Scan for the cell matching the given text and deliver its [x, y] coordinate at center. 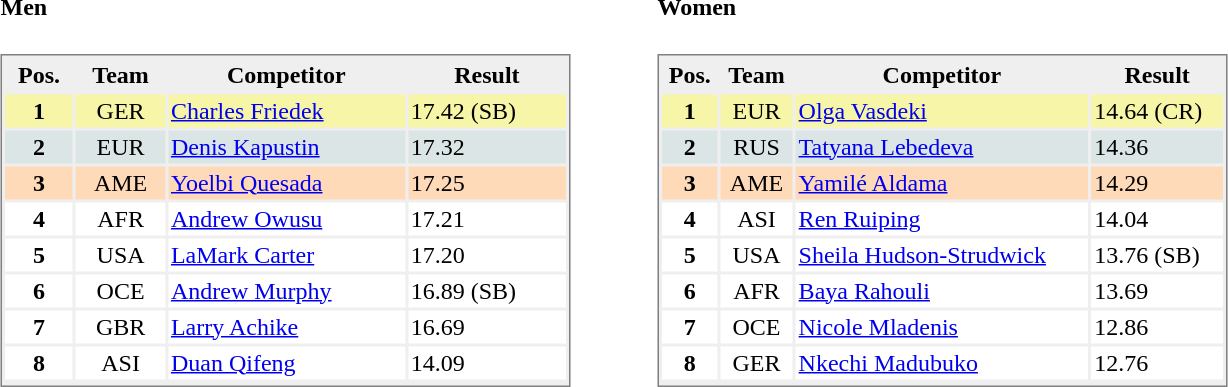
Andrew Murphy [286, 290]
Sheila Hudson-Strudwick [942, 254]
13.76 (SB) [1157, 254]
Nicole Mladenis [942, 326]
14.04 [1157, 218]
14.09 [487, 362]
16.69 [487, 326]
12.86 [1157, 326]
17.20 [487, 254]
Nkechi Madubuko [942, 362]
Andrew Owusu [286, 218]
17.21 [487, 218]
LaMark Carter [286, 254]
13.69 [1157, 290]
Yamilé Aldama [942, 182]
14.36 [1157, 146]
RUS [756, 146]
14.64 (CR) [1157, 110]
16.89 (SB) [487, 290]
Ren Ruiping [942, 218]
Baya Rahouli [942, 290]
12.76 [1157, 362]
17.32 [487, 146]
Olga Vasdeki [942, 110]
Larry Achike [286, 326]
Charles Friedek [286, 110]
14.29 [1157, 182]
Yoelbi Quesada [286, 182]
Denis Kapustin [286, 146]
Duan Qifeng [286, 362]
Tatyana Lebedeva [942, 146]
17.25 [487, 182]
17.42 (SB) [487, 110]
GBR [120, 326]
